Locate the cell with the specified text and output its [X, Y] center coordinate. 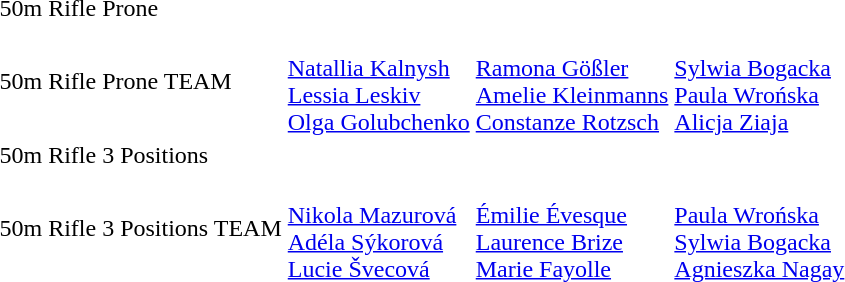
Natallia KalnyshLessia LeskivOlga Golubchenko [378, 82]
Ramona GößlerAmelie KleinmannsConstanze Rotzsch [572, 82]
